Locate the cell with the specified text and output its (x, y) center coordinate. 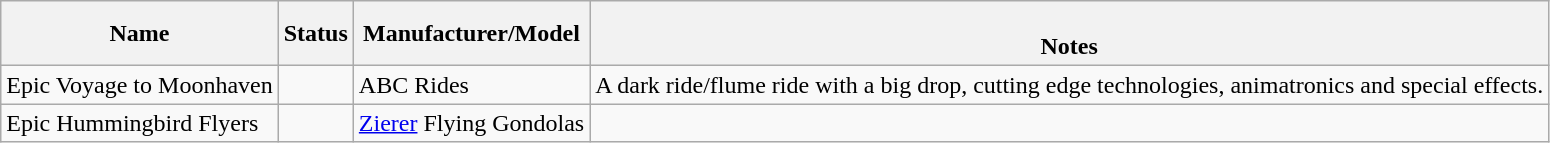
Zierer Flying Gondolas (471, 123)
Epic Hummingbird Flyers (140, 123)
A dark ride/flume ride with a big drop, cutting edge technologies, animatronics and special effects. (1070, 85)
Notes (1070, 34)
Epic Voyage to Moonhaven (140, 85)
Name (140, 34)
ABC Rides (471, 85)
Status (316, 34)
Manufacturer/Model (471, 34)
